Capture the cell that displays the provided text and extract its [x, y] central coordinate. 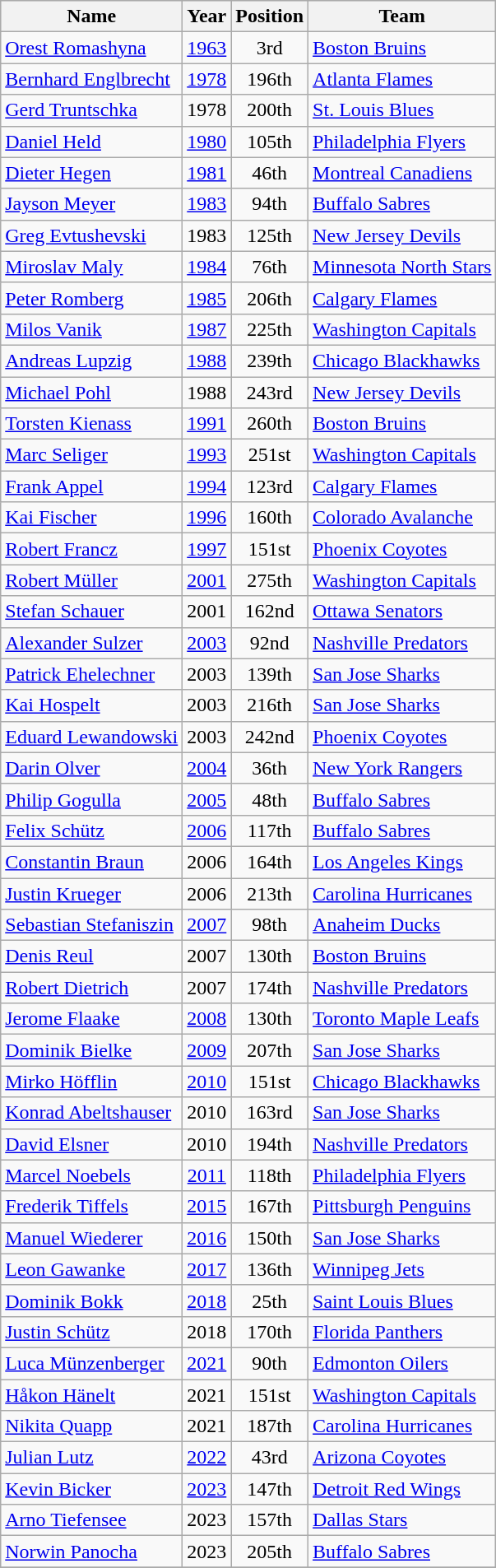
Kai Hospelt [92, 705]
Konrad Abeltshauser [92, 1113]
260th [270, 424]
Toronto Maple Leafs [402, 1019]
2015 [207, 1207]
2022 [207, 1458]
Kevin Bicker [92, 1489]
Norwin Panocha [92, 1552]
1994 [207, 486]
Håkon Hänelt [92, 1395]
Leon Gawanke [92, 1269]
117th [270, 831]
Winnipeg Jets [402, 1269]
43rd [270, 1458]
Team [402, 16]
163rd [270, 1113]
Milos Vanik [92, 329]
Robert Dietrich [92, 988]
98th [270, 925]
125th [270, 235]
36th [270, 768]
Nikita Quapp [92, 1426]
1997 [207, 549]
Position [270, 16]
1991 [207, 424]
205th [270, 1552]
Kai Fischer [92, 518]
167th [270, 1207]
New York Rangers [402, 768]
Los Angeles Kings [402, 862]
Felix Schütz [92, 831]
Peter Romberg [92, 298]
76th [270, 267]
Robert Müller [92, 580]
Arno Tiefensee [92, 1520]
1980 [207, 142]
1984 [207, 267]
Edmonton Oilers [402, 1363]
Dallas Stars [402, 1520]
123rd [270, 486]
Luca Münzenberger [92, 1363]
Minnesota North Stars [402, 267]
2017 [207, 1269]
Philip Gogulla [92, 799]
1963 [207, 48]
2011 [207, 1175]
Arizona Coyotes [402, 1458]
1996 [207, 518]
Bernhard Englbrecht [92, 79]
90th [270, 1363]
David Elsner [92, 1144]
Justin Krueger [92, 893]
206th [270, 298]
187th [270, 1426]
239th [270, 361]
Pittsburgh Penguins [402, 1207]
Julian Lutz [92, 1458]
162nd [270, 612]
Justin Schütz [92, 1332]
Dieter Hegen [92, 173]
Robert Francz [92, 549]
Darin Olver [92, 768]
207th [270, 1050]
Mirko Höfflin [92, 1082]
2008 [207, 1019]
Stefan Schauer [92, 612]
Manuel Wiederer [92, 1238]
174th [270, 988]
Sebastian Stefaniszin [92, 925]
Denis Reul [92, 956]
Jerome Flaake [92, 1019]
Patrick Ehelechner [92, 674]
Marc Seliger [92, 455]
118th [270, 1175]
Frederik Tiffels [92, 1207]
Gerd Truntschka [92, 110]
242nd [270, 737]
194th [270, 1144]
157th [270, 1520]
Miroslav Maly [92, 267]
25th [270, 1300]
243rd [270, 393]
Michael Pohl [92, 393]
Torsten Kienass [92, 424]
Dominik Bokk [92, 1300]
Alexander Sulzer [92, 643]
136th [270, 1269]
251st [270, 455]
1981 [207, 173]
St. Louis Blues [402, 110]
150th [270, 1238]
Marcel Noebels [92, 1175]
200th [270, 110]
196th [270, 79]
1985 [207, 298]
Ottawa Senators [402, 612]
139th [270, 674]
Daniel Held [92, 142]
164th [270, 862]
Saint Louis Blues [402, 1300]
2016 [207, 1238]
170th [270, 1332]
275th [270, 580]
1987 [207, 329]
3rd [270, 48]
92nd [270, 643]
Detroit Red Wings [402, 1489]
147th [270, 1489]
Constantin Braun [92, 862]
48th [270, 799]
105th [270, 142]
213th [270, 893]
Anaheim Ducks [402, 925]
Greg Evtushevski [92, 235]
Eduard Lewandowski [92, 737]
216th [270, 705]
Florida Panthers [402, 1332]
225th [270, 329]
Name [92, 16]
2005 [207, 799]
Dominik Bielke [92, 1050]
46th [270, 173]
Colorado Avalanche [402, 518]
Jayson Meyer [92, 204]
Andreas Lupzig [92, 361]
94th [270, 204]
1993 [207, 455]
2004 [207, 768]
Orest Romashyna [92, 48]
Frank Appel [92, 486]
Montreal Canadiens [402, 173]
160th [270, 518]
2009 [207, 1050]
Atlanta Flames [402, 79]
Year [207, 16]
